Find where the given text appears and provide that cell's center as [X, Y] coordinate. 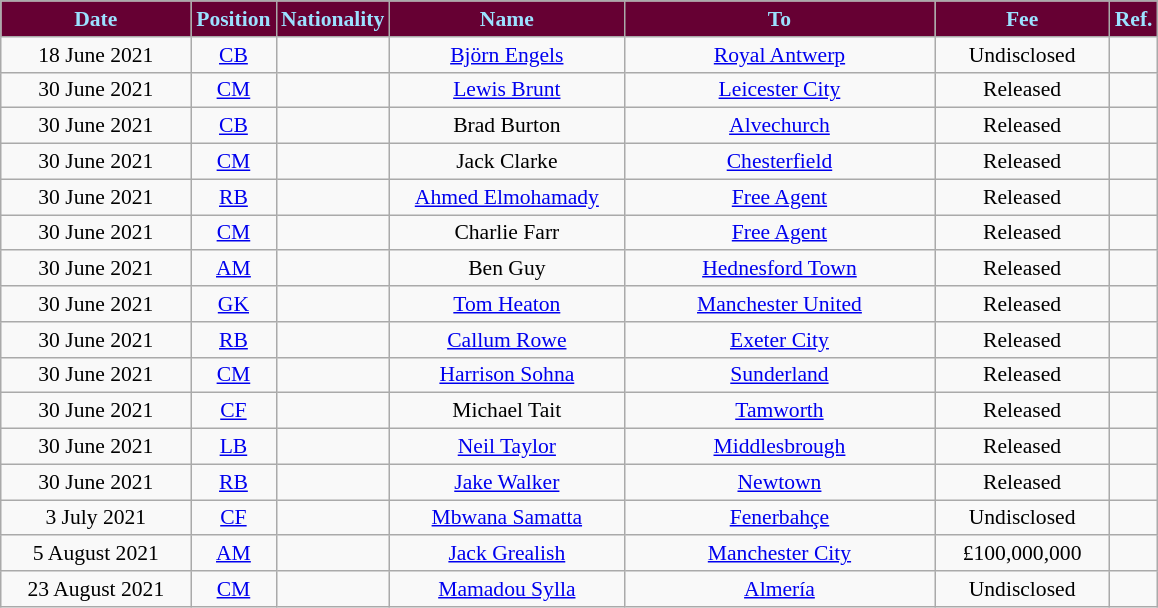
Almería [779, 589]
£100,000,000 [1022, 554]
Royal Antwerp [779, 55]
Sunderland [779, 375]
18 June 2021 [96, 55]
Manchester City [779, 554]
Charlie Farr [506, 233]
Lewis Brunt [506, 90]
LB [234, 447]
Ahmed Elmohamady [506, 197]
Brad Burton [506, 126]
GK [234, 304]
3 July 2021 [96, 518]
Tom Heaton [506, 304]
Mbwana Samatta [506, 518]
Position [234, 19]
Jack Clarke [506, 162]
Mamadou Sylla [506, 589]
Jake Walker [506, 482]
Middlesbrough [779, 447]
Harrison Sohna [506, 375]
Björn Engels [506, 55]
Ref. [1134, 19]
Hednesford Town [779, 269]
Fee [1022, 19]
Chesterfield [779, 162]
Jack Grealish [506, 554]
Leicester City [779, 90]
Alvechurch [779, 126]
Exeter City [779, 340]
Callum Rowe [506, 340]
Manchester United [779, 304]
Tamworth [779, 411]
Michael Tait [506, 411]
Nationality [332, 19]
Name [506, 19]
23 August 2021 [96, 589]
Ben Guy [506, 269]
Newtown [779, 482]
Neil Taylor [506, 447]
To [779, 19]
Fenerbahçe [779, 518]
Date [96, 19]
5 August 2021 [96, 554]
